Scan for the cell matching the given text and deliver its [x, y] coordinate at center. 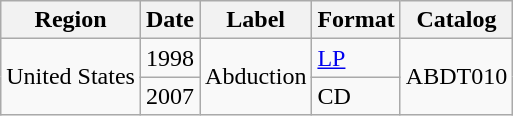
United States [71, 77]
2007 [170, 96]
ABDT010 [456, 77]
LP [356, 58]
Label [256, 20]
1998 [170, 58]
Format [356, 20]
Abduction [256, 77]
CD [356, 96]
Date [170, 20]
Catalog [456, 20]
Region [71, 20]
